Scan for the cell matching the given text and deliver its (X, Y) coordinate at center. 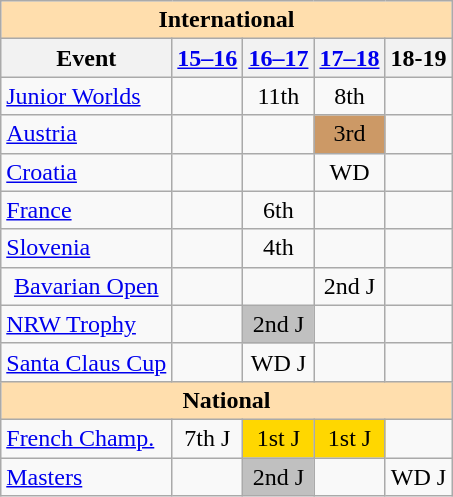
11th (278, 96)
7th J (208, 438)
4th (278, 248)
National (226, 400)
Masters (86, 477)
Slovenia (86, 248)
Bavarian Open (86, 286)
International (226, 20)
15–16 (208, 58)
NRW Trophy (86, 324)
Croatia (86, 172)
3rd (350, 134)
French Champ. (86, 438)
8th (350, 96)
16–17 (278, 58)
WD (350, 172)
Junior Worlds (86, 96)
Santa Claus Cup (86, 362)
Austria (86, 134)
France (86, 210)
Event (86, 58)
18-19 (418, 58)
6th (278, 210)
17–18 (350, 58)
